Return the (X, Y) coordinate for the center point of the cell that contains the specified text.  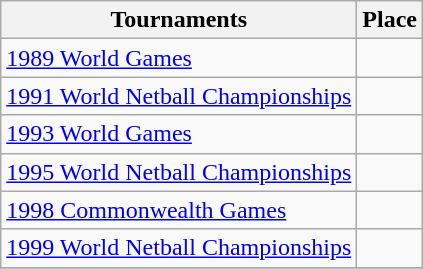
1998 Commonwealth Games (179, 210)
1989 World Games (179, 58)
Place (390, 20)
Tournaments (179, 20)
1999 World Netball Championships (179, 248)
1991 World Netball Championships (179, 96)
1995 World Netball Championships (179, 172)
1993 World Games (179, 134)
